Determine the [X, Y] coordinate at the center of the cell enclosing the given text.  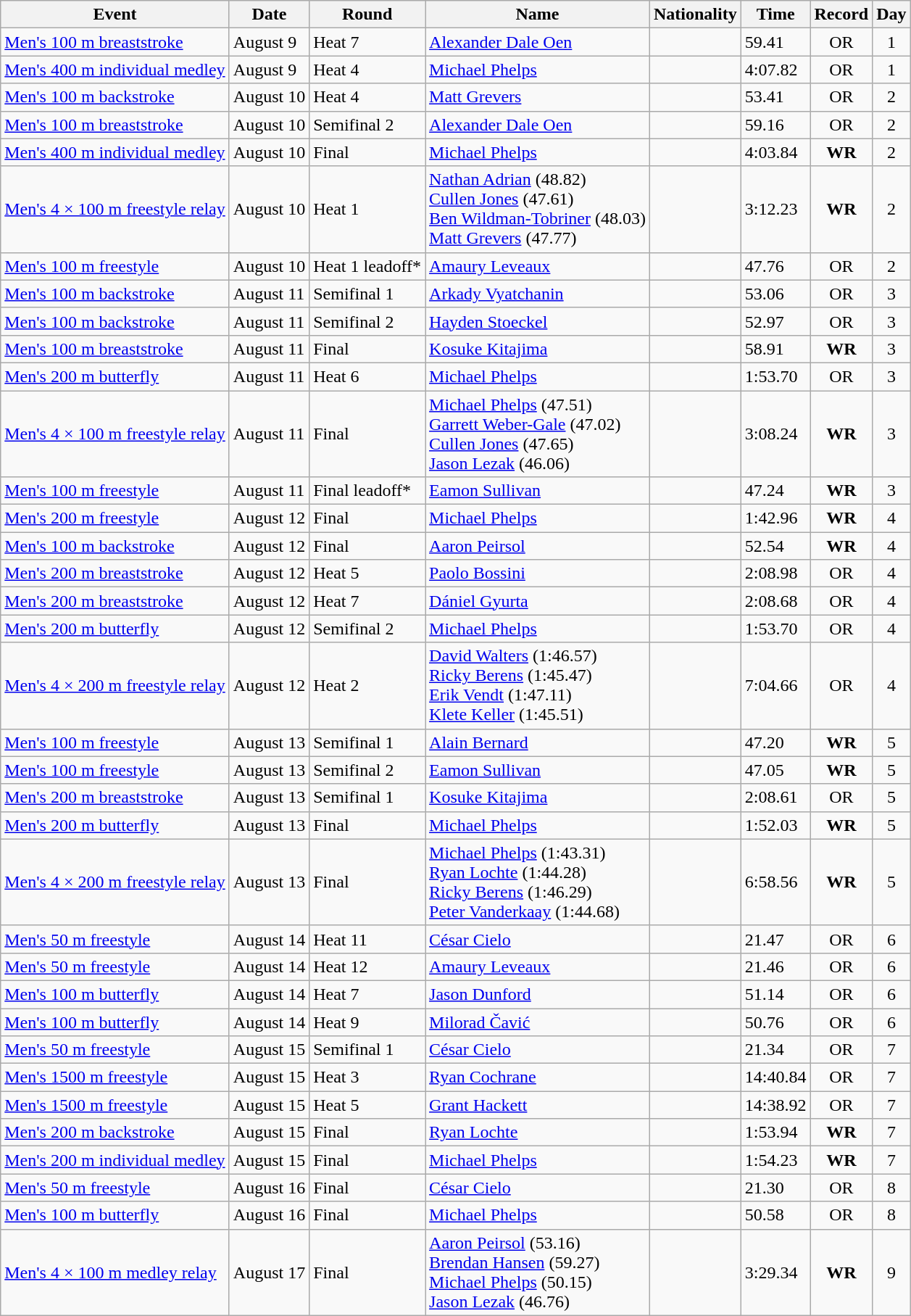
1:52.03 [775, 825]
58.91 [775, 349]
Day [891, 15]
51.14 [775, 994]
2:08.61 [775, 798]
Men's 4 × 100 m medley relay [115, 1272]
Aaron Peirsol [538, 546]
3:08.24 [775, 434]
47.76 [775, 266]
David Walters (1:46.57)Ricky Berens (1:45.47)Erik Vendt (1:47.11)Klete Keller (1:45.51) [538, 686]
6:58.56 [775, 882]
Name [538, 15]
Heat 2 [367, 686]
4:07.82 [775, 70]
52.97 [775, 321]
50.58 [775, 1215]
Men's 200 m backstroke [115, 1133]
Nathan Adrian (48.82)Cullen Jones (47.61)Ben Wildman-Tobriner (48.03)Matt Grevers (47.77) [538, 209]
47.20 [775, 742]
Heat 3 [367, 1077]
21.30 [775, 1188]
2:08.98 [775, 574]
Matt Grevers [538, 97]
Hayden Stoeckel [538, 321]
Heat 1 leadoff* [367, 266]
53.06 [775, 294]
50.76 [775, 1022]
Aaron Peirsol (53.16)Brendan Hansen (59.27) Michael Phelps (50.15)Jason Lezak (46.76) [538, 1272]
Record [841, 15]
Event [115, 15]
Arkady Vyatchanin [538, 294]
1:42.96 [775, 518]
Time [775, 15]
Heat 9 [367, 1022]
August 17 [269, 1272]
Alain Bernard [538, 742]
21.46 [775, 967]
59.16 [775, 125]
21.34 [775, 1050]
Ryan Lochte [538, 1133]
Men's 200 m freestyle [115, 518]
47.05 [775, 770]
3:12.23 [775, 209]
Date [269, 15]
7:04.66 [775, 686]
Final leadoff* [367, 491]
53.41 [775, 97]
Ryan Cochrane [538, 1077]
14:38.92 [775, 1105]
9 [891, 1272]
Michael Phelps (1:43.31)Ryan Lochte (1:44.28)Ricky Berens (1:46.29)Peter Vanderkaay (1:44.68) [538, 882]
21.47 [775, 939]
Dániel Gyurta [538, 601]
59.41 [775, 42]
14:40.84 [775, 1077]
Men's 200 m individual medley [115, 1160]
Grant Hackett [538, 1105]
52.54 [775, 546]
47.24 [775, 491]
Round [367, 15]
Paolo Bossini [538, 574]
1:54.23 [775, 1160]
Nationality [695, 15]
Michael Phelps (47.51)Garrett Weber-Gale (47.02)Cullen Jones (47.65)Jason Lezak (46.06) [538, 434]
Heat 1 [367, 209]
Heat 12 [367, 967]
3:29.34 [775, 1272]
Heat 6 [367, 376]
Jason Dunford [538, 994]
1:53.94 [775, 1133]
Milorad Čavić [538, 1022]
4:03.84 [775, 152]
2:08.68 [775, 601]
Heat 11 [367, 939]
